Search for the cell housing the specified text and yield its (x, y) center coordinate. 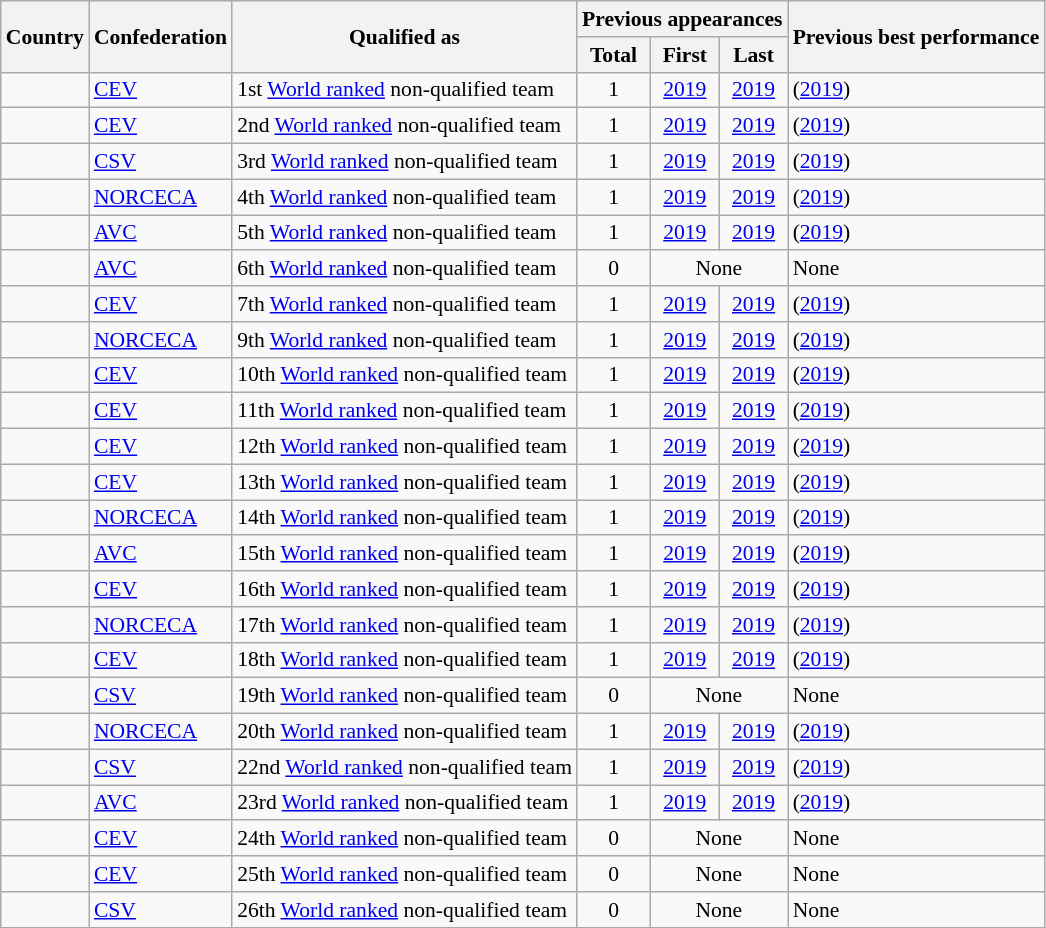
7th World ranked non-qualified team (404, 304)
Previous best performance (916, 36)
18th World ranked non-qualified team (404, 660)
14th World ranked non-qualified team (404, 518)
19th World ranked non-qualified team (404, 696)
9th World ranked non-qualified team (404, 340)
Confederation (160, 36)
Last (754, 55)
2nd World ranked non-qualified team (404, 126)
11th World ranked non-qualified team (404, 411)
24th World ranked non-qualified team (404, 839)
15th World ranked non-qualified team (404, 554)
6th World ranked non-qualified team (404, 269)
Country (45, 36)
25th World ranked non-qualified team (404, 874)
22nd World ranked non-qualified team (404, 767)
4th World ranked non-qualified team (404, 197)
Previous appearances (682, 19)
1st World ranked non-qualified team (404, 90)
16th World ranked non-qualified team (404, 589)
12th World ranked non-qualified team (404, 447)
23rd World ranked non-qualified team (404, 803)
26th World ranked non-qualified team (404, 910)
20th World ranked non-qualified team (404, 732)
First (684, 55)
17th World ranked non-qualified team (404, 625)
3rd World ranked non-qualified team (404, 162)
13th World ranked non-qualified team (404, 482)
5th World ranked non-qualified team (404, 233)
Total (614, 55)
Qualified as (404, 36)
10th World ranked non-qualified team (404, 375)
